Scan for the cell matching the given text and deliver its (x, y) coordinate at center. 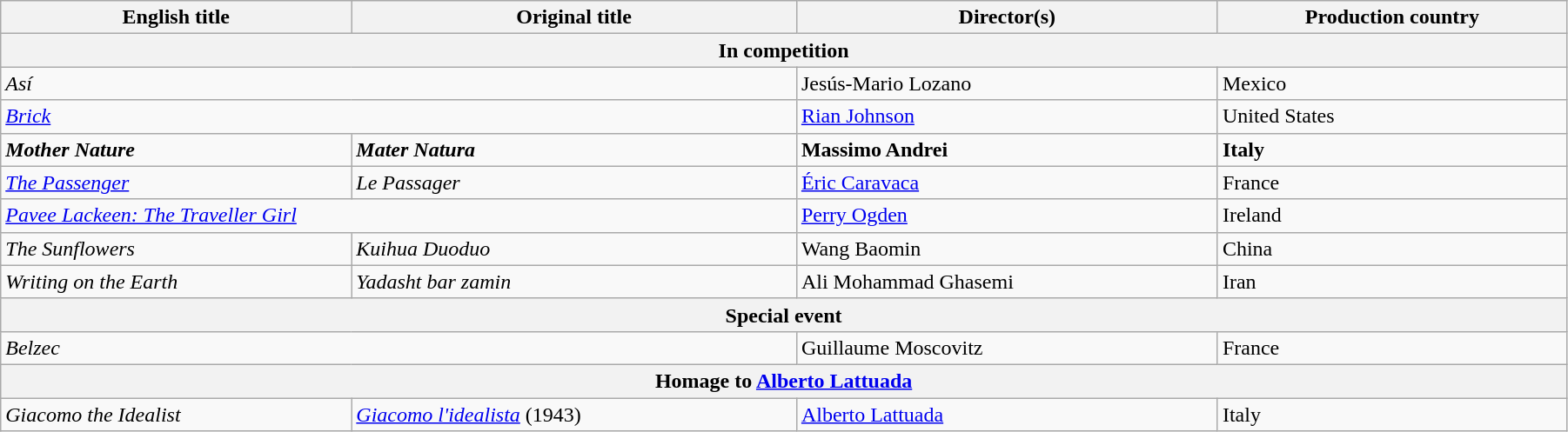
Jesús-Mario Lozano (1007, 83)
Writing on the Earth (176, 282)
Éric Caravaca (1007, 183)
Yadasht bar zamin (574, 282)
Perry Ogden (1007, 216)
Mater Natura (574, 150)
In competition (784, 50)
Kuihua Duoduo (574, 249)
Massimo Andrei (1007, 150)
United States (1392, 116)
English title (176, 17)
Giacomo l'idealista (1943) (574, 415)
Le Passager (574, 183)
Brick (399, 116)
Giacomo the Idealist (176, 415)
Pavee Lackeen: The Traveller Girl (399, 216)
Así (399, 83)
Belzec (399, 348)
Mexico (1392, 83)
Mother Nature (176, 150)
The Sunflowers (176, 249)
Iran (1392, 282)
The Passenger (176, 183)
Rian Johnson (1007, 116)
Special event (784, 315)
Homage to Alberto Lattuada (784, 381)
Wang Baomin (1007, 249)
Director(s) (1007, 17)
Guillaume Moscovitz (1007, 348)
Production country (1392, 17)
Ireland (1392, 216)
Alberto Lattuada (1007, 415)
China (1392, 249)
Original title (574, 17)
Ali Mohammad Ghasemi (1007, 282)
